Scan for the cell matching the given text and deliver its [X, Y] coordinate at center. 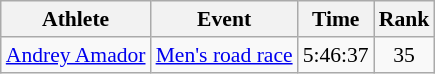
5:46:37 [336, 55]
Event [224, 19]
Andrey Amador [76, 55]
35 [404, 55]
Athlete [76, 19]
Time [336, 19]
Rank [404, 19]
Men's road race [224, 55]
